Identify which cell holds the provided text, then report its [X, Y] central coordinate. 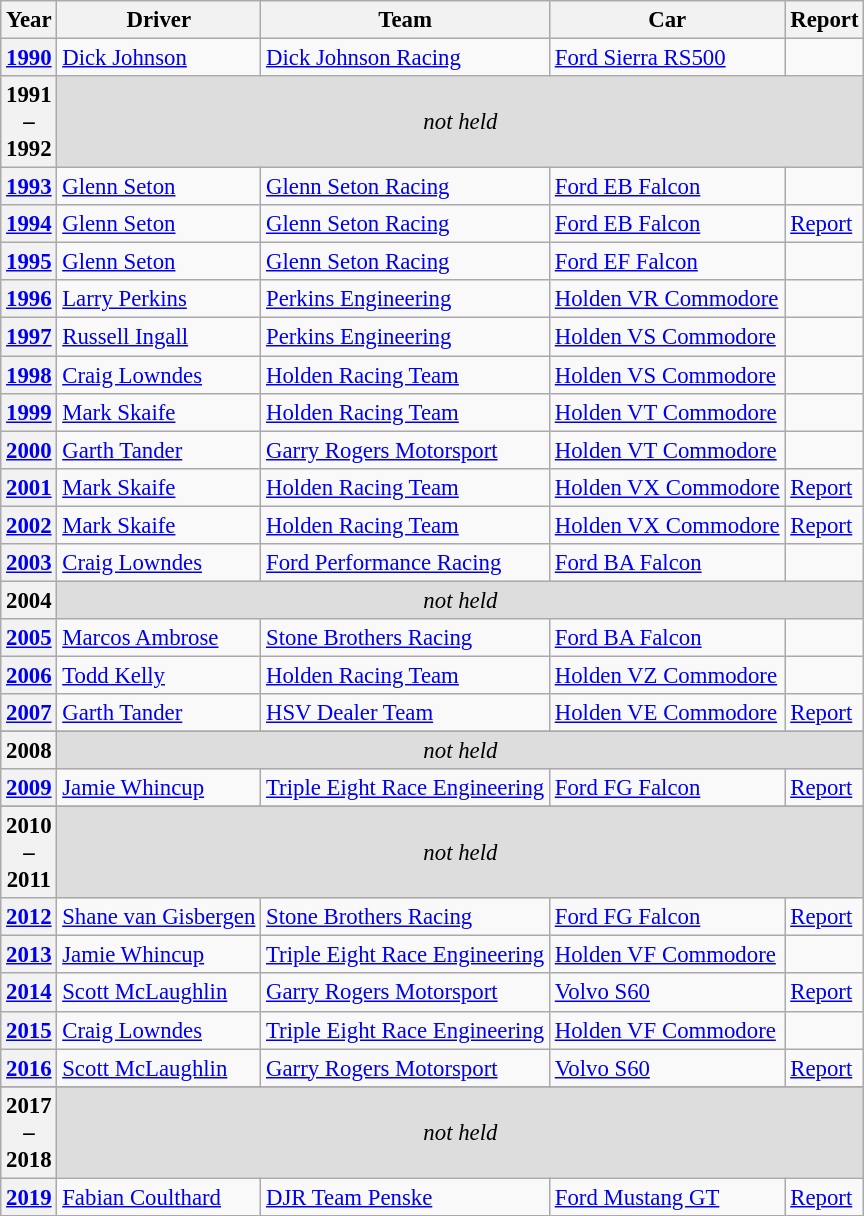
1994 [29, 224]
Dick Johnson Racing [406, 58]
2001 [29, 487]
Marcos Ambrose [159, 638]
2002 [29, 525]
Driver [159, 20]
Fabian Coulthard [159, 1197]
1990 [29, 58]
2007 [29, 713]
Year [29, 20]
2009 [29, 788]
2004 [29, 600]
Todd Kelly [159, 675]
DJR Team Penske [406, 1197]
1993 [29, 187]
2006 [29, 675]
2012 [29, 917]
Ford Mustang GT [666, 1197]
1991–1992 [29, 122]
2016 [29, 1068]
HSV Dealer Team [406, 713]
2008 [29, 751]
Ford Sierra RS500 [666, 58]
2015 [29, 1030]
2000 [29, 450]
Ford EF Falcon [666, 262]
Russell Ingall [159, 337]
1999 [29, 412]
Ford Performance Racing [406, 563]
2013 [29, 955]
2019 [29, 1197]
Team [406, 20]
1998 [29, 375]
2005 [29, 638]
2017–2018 [29, 1132]
Holden VE Commodore [666, 713]
2010–2011 [29, 853]
Car [666, 20]
Larry Perkins [159, 299]
1995 [29, 262]
2003 [29, 563]
1997 [29, 337]
Dick Johnson [159, 58]
Holden VR Commodore [666, 299]
Holden VZ Commodore [666, 675]
2014 [29, 993]
Shane van Gisbergen [159, 917]
1996 [29, 299]
